For the text-containing cell, return its midpoint in (x, y) coordinate format. 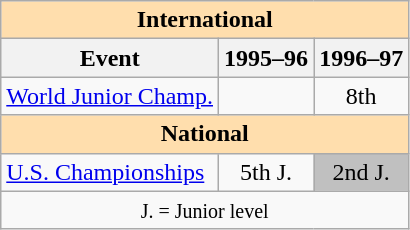
U.S. Championships (110, 172)
5th J. (266, 172)
International (205, 20)
1996–97 (362, 58)
World Junior Champ. (110, 96)
8th (362, 96)
National (205, 134)
Event (110, 58)
1995–96 (266, 58)
J. = Junior level (205, 210)
2nd J. (362, 172)
